Detect which cell encompasses the target text, then output its (x, y) center coordinate. 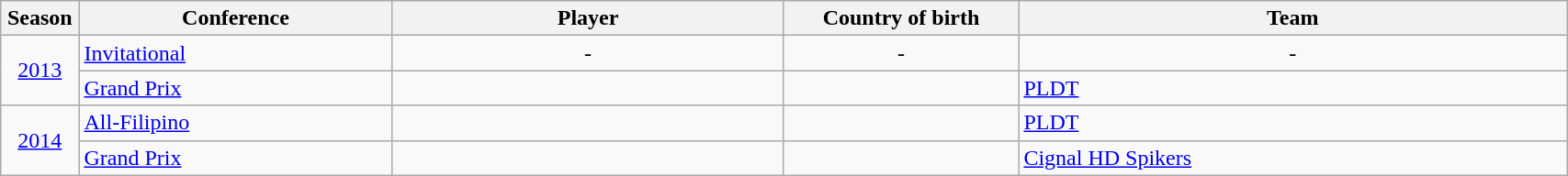
2014 (40, 140)
Cignal HD Spikers (1293, 158)
Conference (235, 18)
2013 (40, 71)
Season (40, 18)
All-Filipino (235, 123)
Player (588, 18)
Invitational (235, 53)
Team (1293, 18)
Country of birth (901, 18)
